For the text-containing cell, return its midpoint in [X, Y] coordinate format. 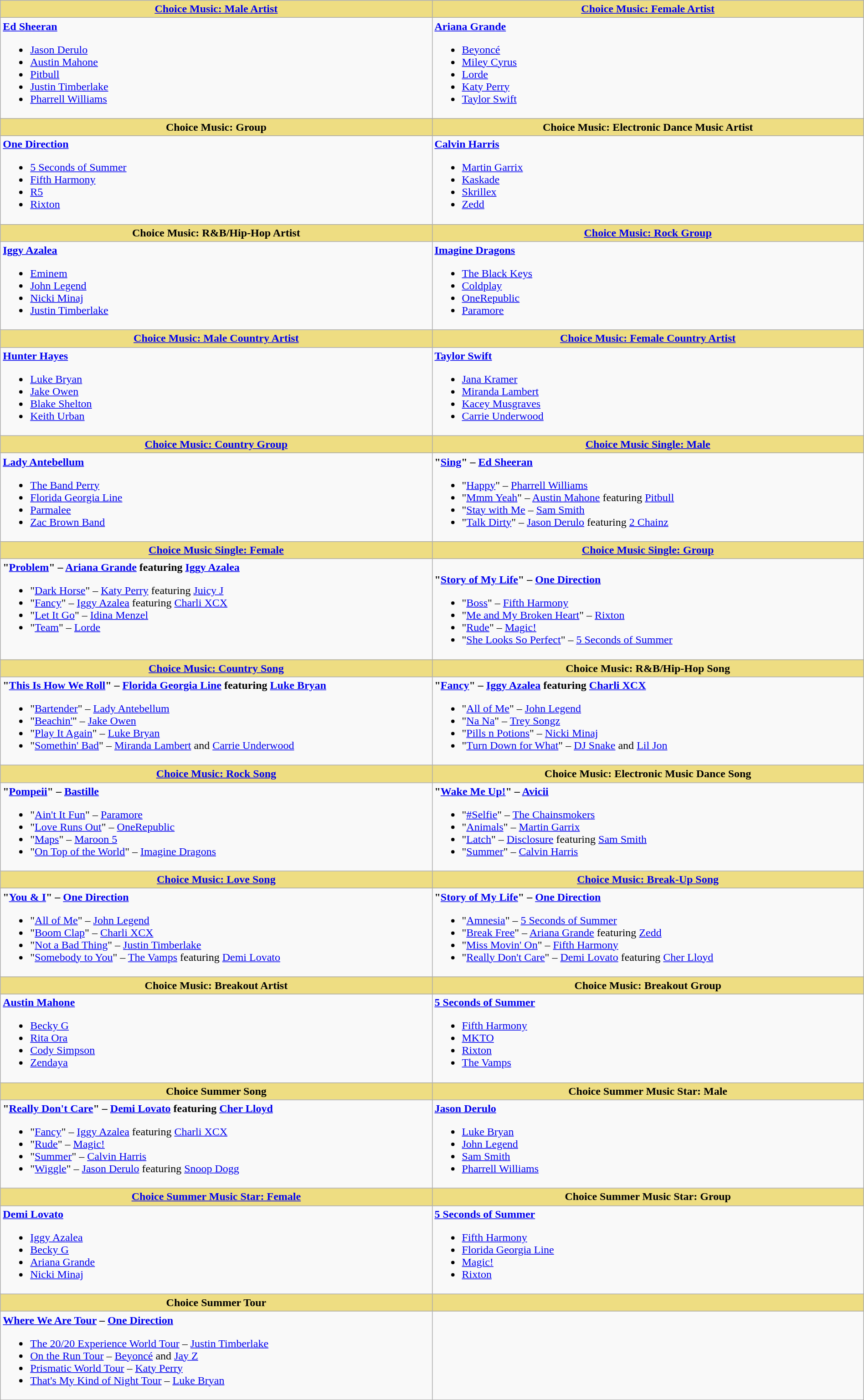
One Direction5 Seconds of SummerFifth HarmonyR5Rixton [216, 180]
Ed SheeranJason DeruloAustin MahonePitbullJustin TimberlakePharrell Williams [216, 68]
Choice Music Single: Female [216, 550]
Austin MahoneBecky GRita OraCody SimpsonZendaya [216, 1038]
Choice Summer Song [216, 1091]
Choice Summer Music Star: Female [216, 1197]
Choice Music: Male Artist [216, 9]
Choice Music: Break-Up Song [648, 880]
Ariana GrandeBeyoncéMiley CyrusLordeKaty PerryTaylor Swift [648, 68]
Jason DeruloLuke BryanJohn LegendSam SmithPharrell Williams [648, 1144]
"Story of My Life" – One Direction"Boss" – Fifth Harmony"Me and My Broken Heart" – Rixton"Rude" – Magic!"She Looks So Perfect" – 5 Seconds of Summer [648, 609]
Choice Music: Group [216, 127]
Choice Music: Female Artist [648, 9]
Choice Music: R&B/Hip-Hop Artist [216, 233]
5 Seconds of SummerFifth HarmonyMKTORixtonThe Vamps [648, 1038]
Choice Music: Breakout Group [648, 985]
"Pompeii" – Bastille"Ain't It Fun" – Paramore"Love Runs Out" – OneRepublic"Maps" – Maroon 5"On Top of the World" – Imagine Dragons [216, 827]
Hunter HayesLuke BryanJake OwenBlake SheltonKeith Urban [216, 391]
Taylor SwiftJana KramerMiranda LambertKacey MusgravesCarrie Underwood [648, 391]
Choice Music: Country Song [216, 668]
Choice Summer Tour [216, 1303]
Choice Music: Female Country Artist [648, 338]
Iggy AzaleaEminemJohn LegendNicki MinajJustin Timberlake [216, 286]
Choice Music: Country Group [216, 444]
Choice Music Single: Male [648, 444]
Choice Summer Music Star: Male [648, 1091]
Demi LovatoIggy AzaleaBecky GAriana GrandeNicki Minaj [216, 1250]
5 Seconds of SummerFifth HarmonyFlorida Georgia LineMagic!Rixton [648, 1250]
Choice Music: Electronic Music Dance Song [648, 774]
Choice Music: Breakout Artist [216, 985]
Choice Music: Rock Song [216, 774]
Choice Music: Electronic Dance Music Artist [648, 127]
Imagine DragonsThe Black KeysColdplayOneRepublicParamore [648, 286]
Choice Summer Music Star: Group [648, 1197]
Choice Music: R&B/Hip-Hop Song [648, 668]
Calvin HarrisMartin GarrixKaskadeSkrillexZedd [648, 180]
Lady AntebellumThe Band PerryFlorida Georgia LineParmaleeZac Brown Band [216, 497]
"Wake Me Up!" – Avicii"#Selfie" – The Chainsmokers"Animals" – Martin Garrix"Latch" – Disclosure featuring Sam Smith"Summer" – Calvin Harris [648, 827]
Choice Music: Rock Group [648, 233]
Choice Music Single: Group [648, 550]
Choice Music: Male Country Artist [216, 338]
Choice Music: Love Song [216, 880]
